Output the (X, Y) coordinate of the center of the cell containing the given text.  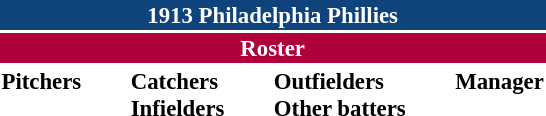
Roster (272, 48)
1913 Philadelphia Phillies (272, 15)
